Return the (X, Y) coordinate for the center point of the cell that contains the specified text.  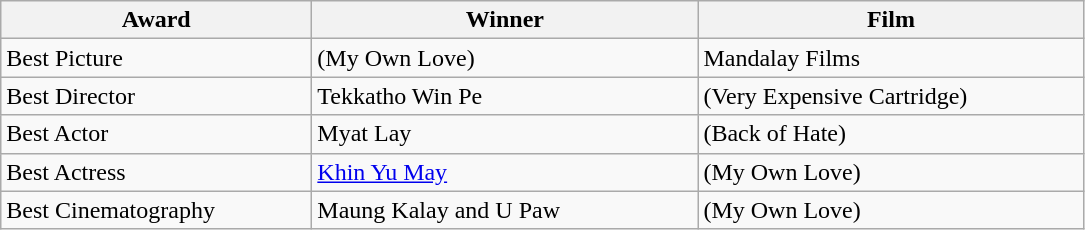
Best Cinematography (156, 210)
Award (156, 20)
Best Actress (156, 172)
(Back of Hate) (891, 134)
Myat Lay (505, 134)
Mandalay Films (891, 58)
Maung Kalay and U Paw (505, 210)
Tekkatho Win Pe (505, 96)
Best Picture (156, 58)
(Very Expensive Cartridge) (891, 96)
Khin Yu May (505, 172)
Film (891, 20)
Best Director (156, 96)
Winner (505, 20)
Best Actor (156, 134)
